Scan for the cell matching the given text and deliver its (X, Y) coordinate at center. 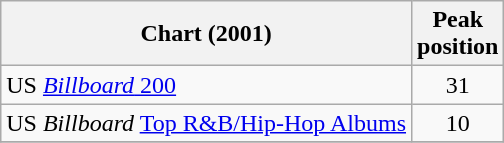
31 (458, 85)
10 (458, 123)
Peakposition (458, 34)
US Billboard Top R&B/Hip-Hop Albums (206, 123)
US Billboard 200 (206, 85)
Chart (2001) (206, 34)
